Return [X, Y] of the center of cell containing provided text 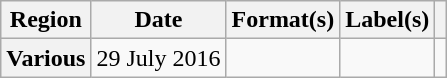
Region [46, 20]
Format(s) [283, 20]
Various [46, 58]
Label(s) [388, 20]
29 July 2016 [158, 58]
Date [158, 20]
